Determine the (x, y) coordinate at the center of the cell enclosing the given text.  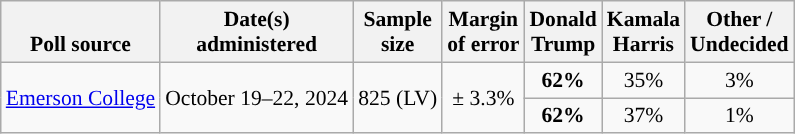
Date(s)administered (256, 32)
Emerson College (80, 98)
37% (644, 116)
35% (644, 80)
1% (739, 116)
825 (LV) (398, 98)
Poll source (80, 32)
± 3.3% (483, 98)
October 19–22, 2024 (256, 98)
Samplesize (398, 32)
KamalaHarris (644, 32)
3% (739, 80)
Other /Undecided (739, 32)
DonaldTrump (562, 32)
Marginof error (483, 32)
